Detect which cell encompasses the target text, then output its (x, y) center coordinate. 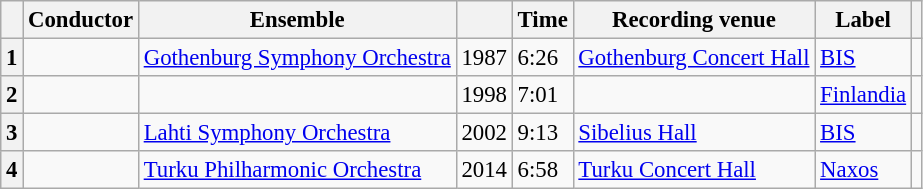
2002 (484, 133)
6:26 (542, 58)
2 (12, 95)
Ensemble (297, 20)
Conductor (81, 20)
9:13 (542, 133)
Turku Concert Hall (694, 170)
2014 (484, 170)
Gothenburg Concert Hall (694, 58)
1987 (484, 58)
Recording venue (694, 20)
Label (864, 20)
Sibelius Hall (694, 133)
1 (12, 58)
Time (542, 20)
7:01 (542, 95)
6:58 (542, 170)
4 (12, 170)
1998 (484, 95)
Gothenburg Symphony Orchestra (297, 58)
Lahti Symphony Orchestra (297, 133)
Finlandia (864, 95)
Turku Philharmonic Orchestra (297, 170)
3 (12, 133)
Naxos (864, 170)
